Pinpoint the cell where the given text exists, returning its [X, Y] midpoint coordinate. 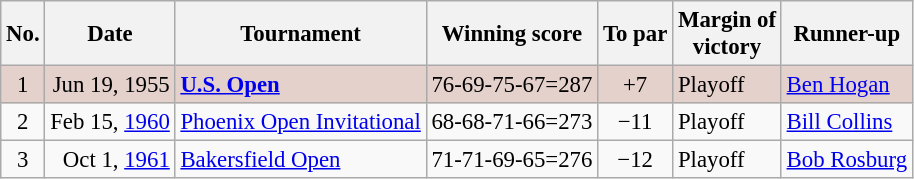
Winning score [512, 34]
U.S. Open [300, 85]
Oct 1, 1961 [110, 160]
−11 [636, 122]
68-68-71-66=273 [512, 122]
Ben Hogan [846, 85]
Tournament [300, 34]
−12 [636, 160]
76-69-75-67=287 [512, 85]
1 [23, 85]
Feb 15, 1960 [110, 122]
+7 [636, 85]
2 [23, 122]
71-71-69-65=276 [512, 160]
3 [23, 160]
Jun 19, 1955 [110, 85]
Runner-up [846, 34]
Bob Rosburg [846, 160]
Date [110, 34]
Margin ofvictory [728, 34]
Bakersfield Open [300, 160]
Phoenix Open Invitational [300, 122]
Bill Collins [846, 122]
No. [23, 34]
To par [636, 34]
